Return (X, Y) of the center of cell containing provided text 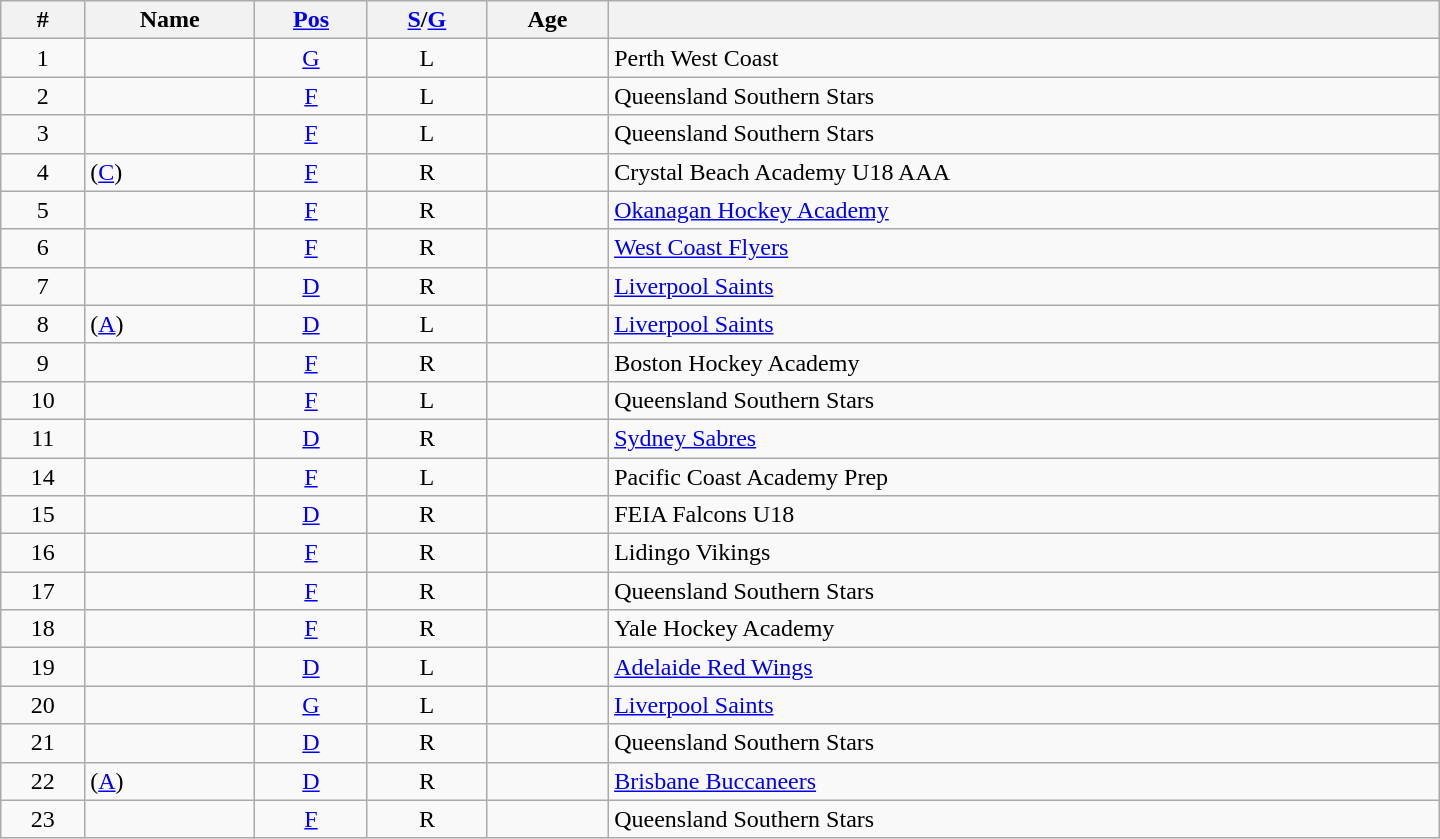
1 (43, 58)
2 (43, 96)
20 (43, 705)
Pacific Coast Academy Prep (1024, 477)
Yale Hockey Academy (1024, 629)
FEIA Falcons U18 (1024, 515)
(C) (170, 172)
Crystal Beach Academy U18 AAA (1024, 172)
11 (43, 438)
Sydney Sabres (1024, 438)
10 (43, 400)
7 (43, 286)
15 (43, 515)
8 (43, 324)
16 (43, 553)
6 (43, 248)
Age (547, 20)
Okanagan Hockey Academy (1024, 210)
Boston Hockey Academy (1024, 362)
21 (43, 743)
14 (43, 477)
23 (43, 819)
Brisbane Buccaneers (1024, 781)
# (43, 20)
Perth West Coast (1024, 58)
3 (43, 134)
S/G (426, 20)
Pos (312, 20)
Lidingo Vikings (1024, 553)
17 (43, 591)
West Coast Flyers (1024, 248)
4 (43, 172)
19 (43, 667)
Adelaide Red Wings (1024, 667)
5 (43, 210)
Name (170, 20)
22 (43, 781)
18 (43, 629)
9 (43, 362)
